Output the [X, Y] coordinate of the center of the cell containing the given text.  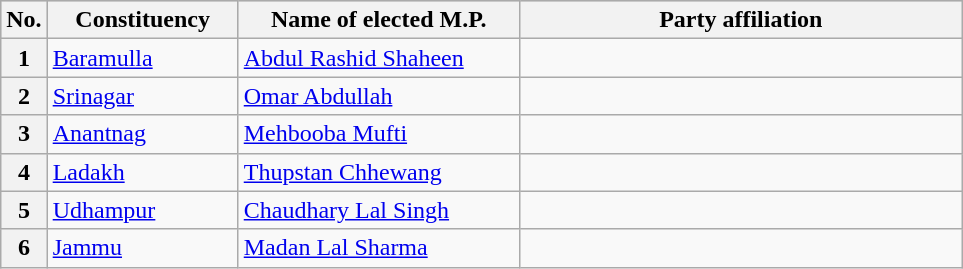
Jammu [142, 248]
3 [24, 134]
Ladakh [142, 172]
No. [24, 20]
1 [24, 58]
4 [24, 172]
5 [24, 210]
6 [24, 248]
Srinagar [142, 96]
Baramulla [142, 58]
Name of elected M.P. [378, 20]
Constituency [142, 20]
Abdul Rashid Shaheen [378, 58]
Omar Abdullah [378, 96]
Thupstan Chhewang [378, 172]
Anantnag [142, 134]
2 [24, 96]
Mehbooba Mufti [378, 134]
Chaudhary Lal Singh [378, 210]
Udhampur [142, 210]
Party affiliation [740, 20]
Madan Lal Sharma [378, 248]
